Scan for the cell matching the given text and deliver its [x, y] coordinate at center. 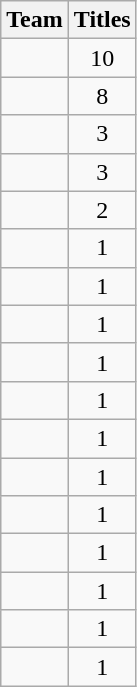
2 [102, 210]
8 [102, 96]
Titles [102, 20]
10 [102, 58]
Team [35, 20]
